Identify which cell holds the provided text, then report its (X, Y) central coordinate. 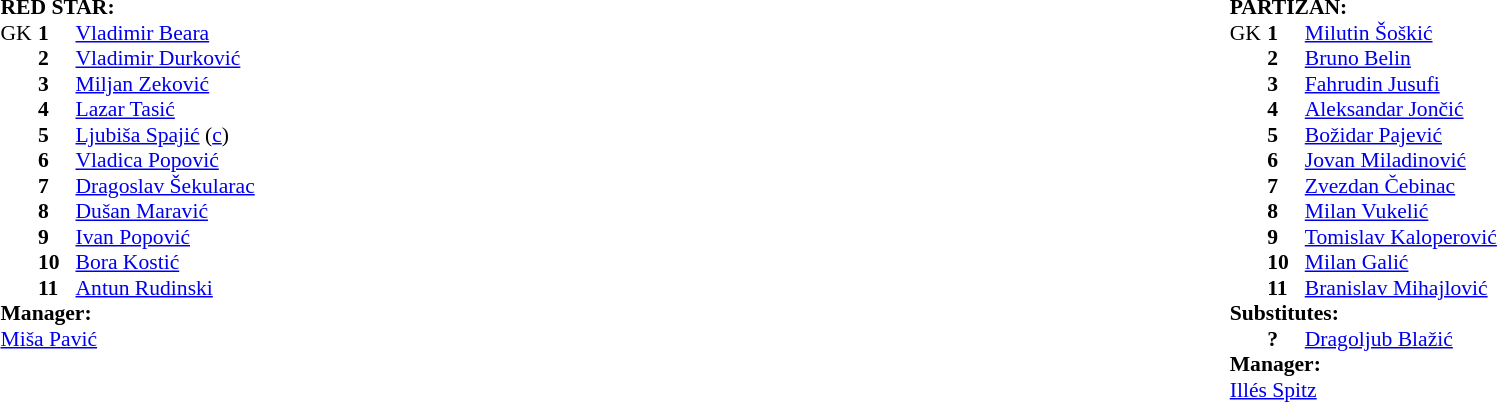
Ivan Popović (226, 237)
Vladimir Beara (226, 33)
Manager: (188, 313)
? (1286, 339)
Antun Rudinski (226, 288)
Bora Kostić (226, 263)
Vladica Popović (226, 161)
Miljan Zeković (226, 84)
Vladimir Durković (226, 59)
Lazar Tasić (226, 109)
Ljubiša Spajić (c) (226, 135)
Dušan Maravić (226, 211)
Miša Pavić (188, 339)
Dragoslav Šekularac (226, 186)
